Pinpoint the cell where the given text exists, returning its (X, Y) midpoint coordinate. 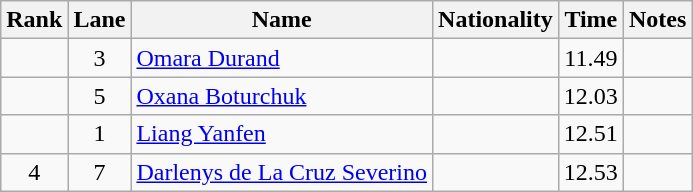
Notes (657, 20)
4 (34, 172)
5 (100, 96)
11.49 (590, 58)
Name (282, 20)
Nationality (496, 20)
Oxana Boturchuk (282, 96)
7 (100, 172)
Omara Durand (282, 58)
Darlenys de La Cruz Severino (282, 172)
3 (100, 58)
1 (100, 134)
Lane (100, 20)
Rank (34, 20)
12.03 (590, 96)
12.53 (590, 172)
Liang Yanfen (282, 134)
Time (590, 20)
12.51 (590, 134)
